Output the (X, Y) coordinate of the center of the cell containing the given text.  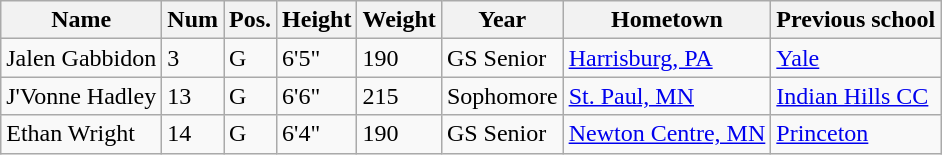
215 (399, 96)
Previous school (856, 20)
13 (193, 96)
J'Vonne Hadley (82, 96)
Sophomore (502, 96)
Jalen Gabbidon (82, 58)
Ethan Wright (82, 134)
Harrisburg, PA (667, 58)
Newton Centre, MN (667, 134)
Num (193, 20)
Name (82, 20)
3 (193, 58)
14 (193, 134)
6'5" (317, 58)
Weight (399, 20)
Pos. (250, 20)
St. Paul, MN (667, 96)
Indian Hills CC (856, 96)
Yale (856, 58)
Princeton (856, 134)
6'4" (317, 134)
Height (317, 20)
6'6" (317, 96)
Hometown (667, 20)
Year (502, 20)
